Return [x, y] of the center of cell containing provided text 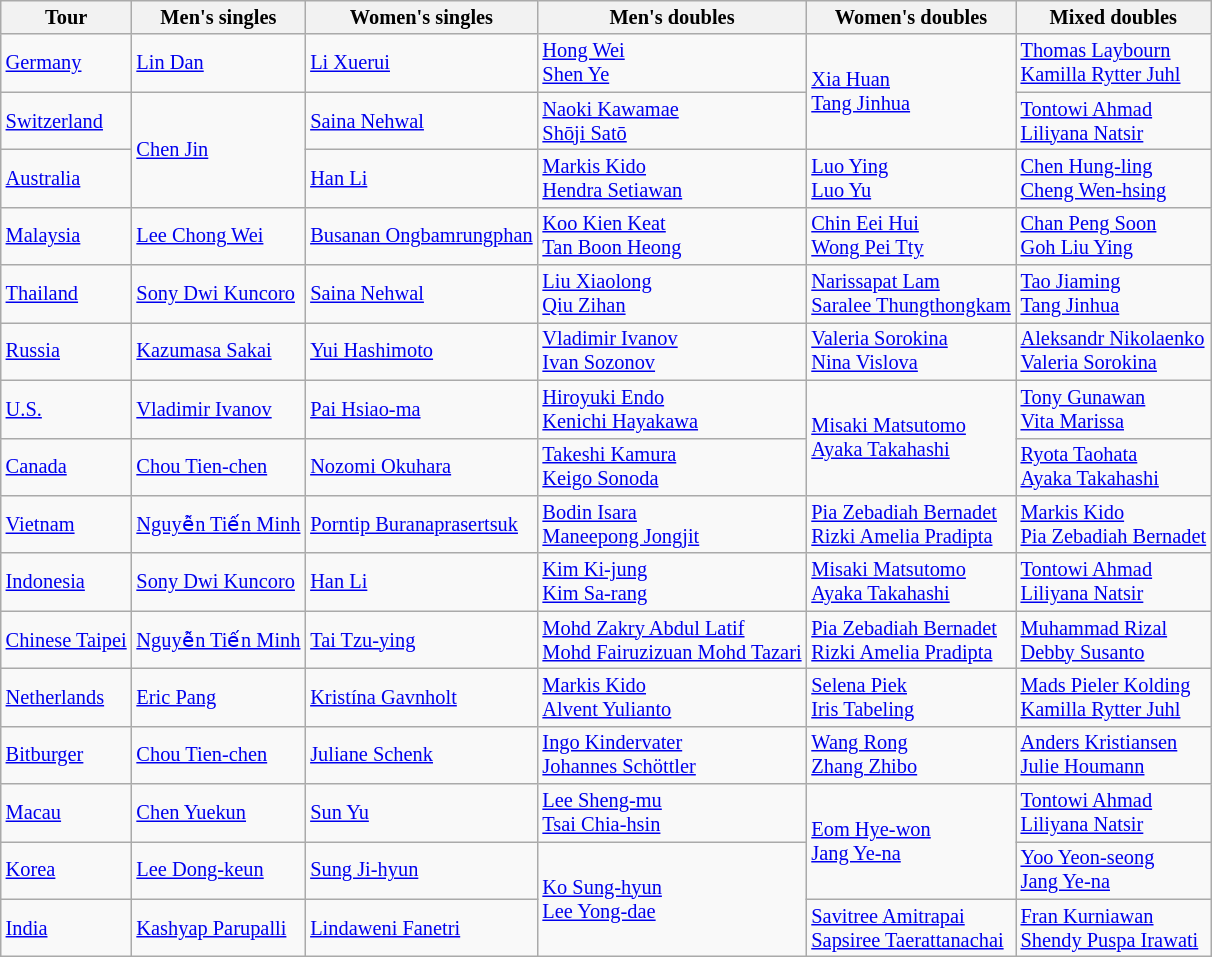
Kazumasa Sakai [219, 351]
Nozomi Okuhara [421, 467]
Switzerland [66, 121]
Lin Dan [219, 63]
Germany [66, 63]
Chinese Taipei [66, 640]
Selena Piek Iris Tabeling [910, 697]
Eric Pang [219, 697]
Aleksandr Nikolaenko Valeria Sorokina [1114, 351]
Netherlands [66, 697]
Markis Kido Pia Zebadiah Bernadet [1114, 524]
Tony Gunawan Vita Marissa [1114, 409]
Lee Dong-keun [219, 870]
Women's singles [421, 17]
Ko Sung-hyun Lee Yong-dae [672, 898]
Narissapat Lam Saralee Thungthongkam [910, 294]
Hiroyuki Endo Kenichi Hayakawa [672, 409]
Bodin Isara Maneepong Jongjit [672, 524]
India [66, 928]
Lee Chong Wei [219, 236]
Takeshi Kamura Keigo Sonoda [672, 467]
Kim Ki-jung Kim Sa-rang [672, 582]
Macau [66, 813]
Vietnam [66, 524]
Tour [66, 17]
Sun Yu [421, 813]
Lee Sheng-mu Tsai Chia-hsin [672, 813]
Chen Yuekun [219, 813]
Naoki Kawamae Shōji Satō [672, 121]
Korea [66, 870]
Tai Tzu-ying [421, 640]
Mixed doubles [1114, 17]
Savitree Amitrapai Sapsiree Taerattanachai [910, 928]
Mohd Zakry Abdul Latif Mohd Fairuzizuan Mohd Tazari [672, 640]
Thomas Laybourn Kamilla Rytter Juhl [1114, 63]
Koo Kien Keat Tan Boon Heong [672, 236]
Women's doubles [910, 17]
U.S. [66, 409]
Liu Xiaolong Qiu Zihan [672, 294]
Kashyap Parupalli [219, 928]
Malaysia [66, 236]
Markis Kido Hendra Setiawan [672, 178]
Sung Ji-hyun [421, 870]
Russia [66, 351]
Mads Pieler Kolding Kamilla Rytter Juhl [1114, 697]
Tao Jiaming Tang Jinhua [1114, 294]
Muhammad Rizal Debby Susanto [1114, 640]
Pai Hsiao-ma [421, 409]
Luo Ying Luo Yu [910, 178]
Porntip Buranaprasertsuk [421, 524]
Ryota Taohata Ayaka Takahashi [1114, 467]
Indonesia [66, 582]
Busanan Ongbamrungphan [421, 236]
Kristína Gavnholt [421, 697]
Men's singles [219, 17]
Yui Hashimoto [421, 351]
Valeria Sorokina Nina Vislova [910, 351]
Australia [66, 178]
Li Xuerui [421, 63]
Yoo Yeon-seong Jang Ye-na [1114, 870]
Vladimir Ivanov Ivan Sozonov [672, 351]
Chen Hung-ling Cheng Wen-hsing [1114, 178]
Markis Kido Alvent Yulianto [672, 697]
Canada [66, 467]
Lindaweni Fanetri [421, 928]
Fran Kurniawan Shendy Puspa Irawati [1114, 928]
Anders Kristiansen Julie Houmann [1114, 755]
Eom Hye-won Jang Ye-na [910, 842]
Men's doubles [672, 17]
Chin Eei Hui Wong Pei Tty [910, 236]
Vladimir Ivanov [219, 409]
Chen Jin [219, 150]
Juliane Schenk [421, 755]
Xia Huan Tang Jinhua [910, 92]
Bitburger [66, 755]
Wang Rong Zhang Zhibo [910, 755]
Ingo Kindervater Johannes Schöttler [672, 755]
Thailand [66, 294]
Hong Wei Shen Ye [672, 63]
Chan Peng Soon Goh Liu Ying [1114, 236]
